Return the [X, Y] coordinate for the center point of the cell that contains the specified text.  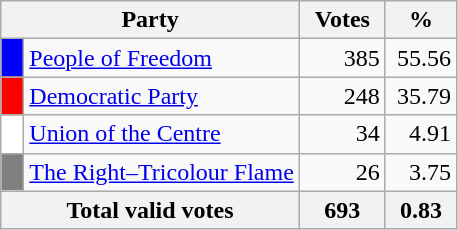
People of Freedom [162, 58]
385 [342, 58]
26 [342, 172]
The Right–Tricolour Flame [162, 172]
Total valid votes [150, 210]
35.79 [420, 96]
3.75 [420, 172]
34 [342, 134]
Party [150, 20]
Votes [342, 20]
4.91 [420, 134]
% [420, 20]
248 [342, 96]
0.83 [420, 210]
55.56 [420, 58]
Union of the Centre [162, 134]
Democratic Party [162, 96]
693 [342, 210]
